Capture the cell that displays the provided text and extract its (x, y) central coordinate. 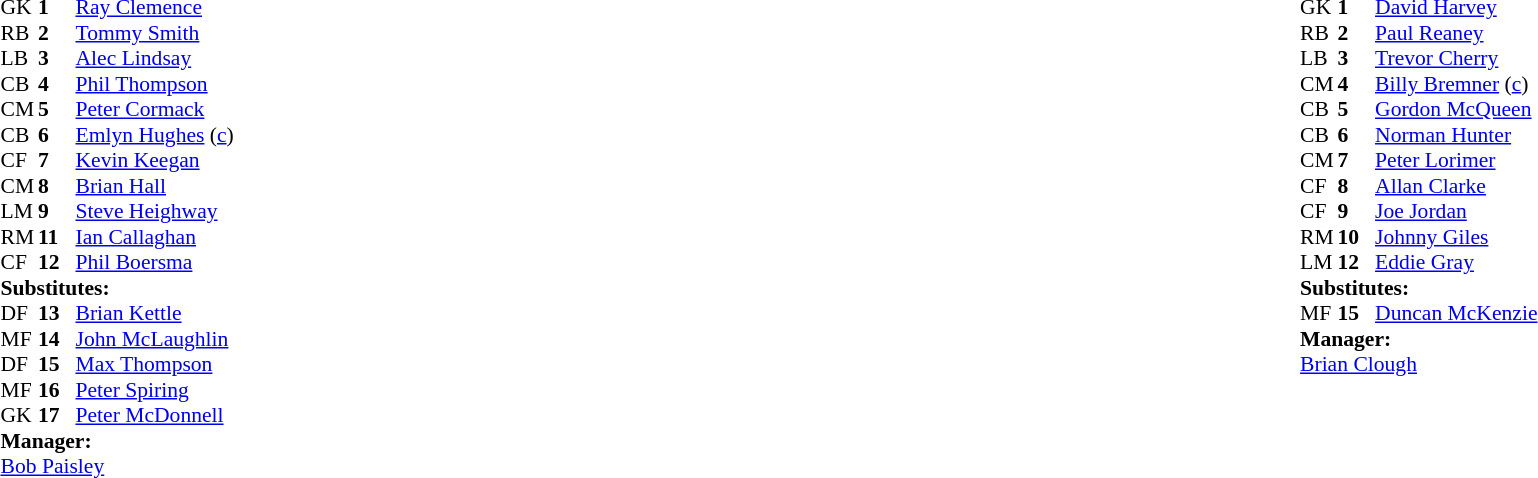
Joe Jordan (1456, 211)
Peter McDonnell (155, 415)
Peter Cormack (155, 109)
Johnny Giles (1456, 237)
Brian Hall (155, 186)
Emlyn Hughes (c) (155, 135)
Duncan McKenzie (1456, 313)
Brian Clough (1418, 365)
13 (57, 313)
14 (57, 339)
Tommy Smith (155, 33)
Peter Lorimer (1456, 161)
Ian Callaghan (155, 237)
Steve Heighway (155, 211)
Trevor Cherry (1456, 59)
GK (19, 415)
17 (57, 415)
Kevin Keegan (155, 161)
Max Thompson (155, 365)
Paul Reaney (1456, 33)
Brian Kettle (155, 313)
Eddie Gray (1456, 263)
Billy Bremner (c) (1456, 84)
John McLaughlin (155, 339)
Phil Boersma (155, 263)
16 (57, 390)
Gordon McQueen (1456, 109)
Alec Lindsay (155, 59)
10 (1357, 237)
Allan Clarke (1456, 186)
11 (57, 237)
Phil Thompson (155, 84)
Norman Hunter (1456, 135)
Peter Spiring (155, 390)
